Extract the [x, y] coordinate from the center of the cell holding the provided text.  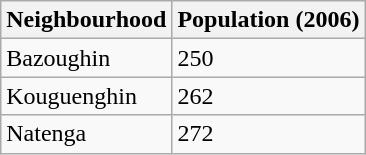
250 [268, 58]
Natenga [86, 134]
Kouguenghin [86, 96]
272 [268, 134]
262 [268, 96]
Population (2006) [268, 20]
Bazoughin [86, 58]
Neighbourhood [86, 20]
